Detect which cell encompasses the target text, then output its [X, Y] center coordinate. 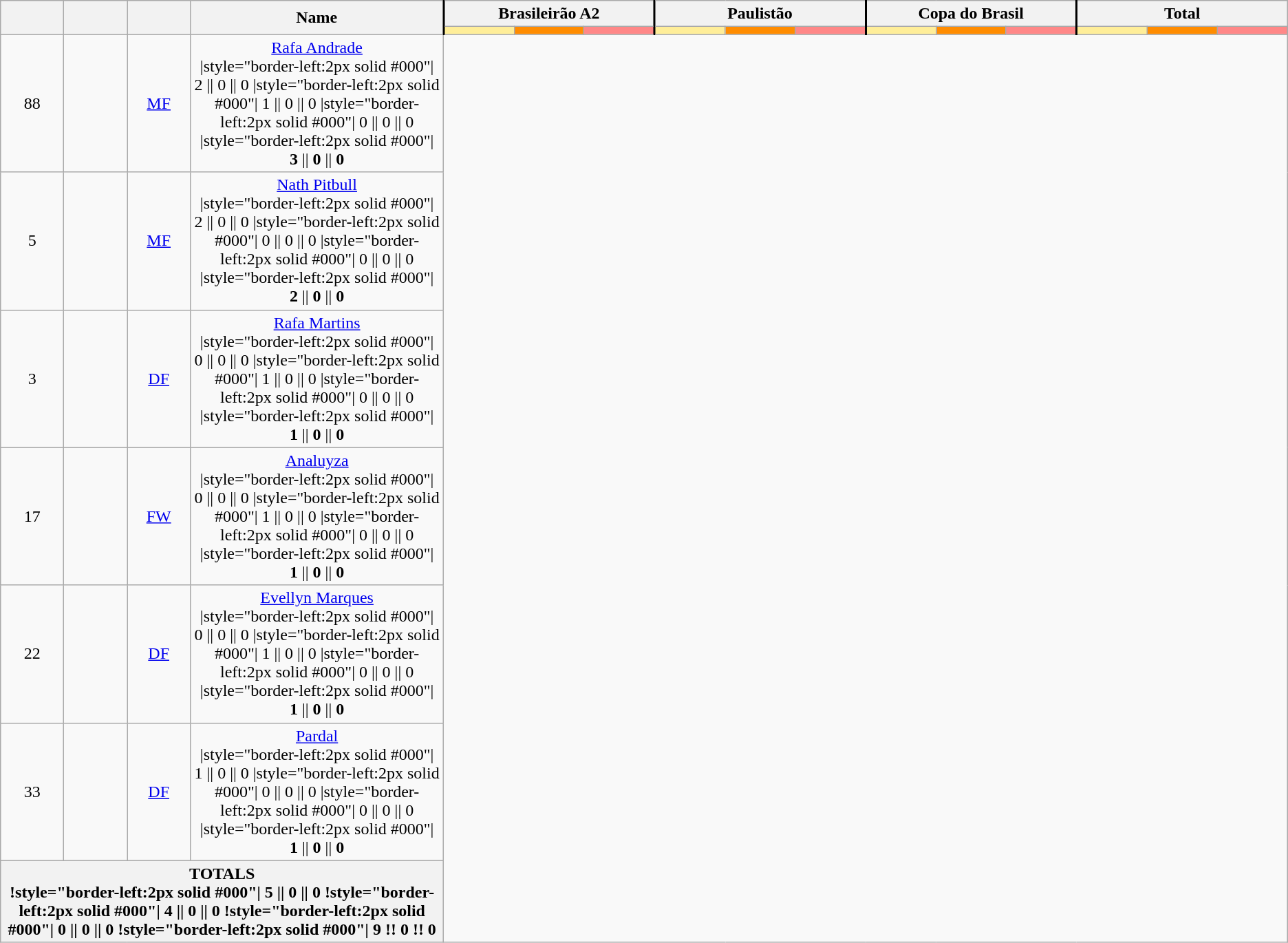
Name [317, 18]
17 [32, 516]
Paulistão [760, 14]
FW [159, 516]
5 [32, 241]
22 [32, 654]
33 [32, 792]
Copa do Brasil [972, 14]
88 [32, 103]
Brasileirão A2 [549, 14]
3 [32, 379]
Total [1182, 14]
